Identify which cell holds the provided text, then report its [X, Y] central coordinate. 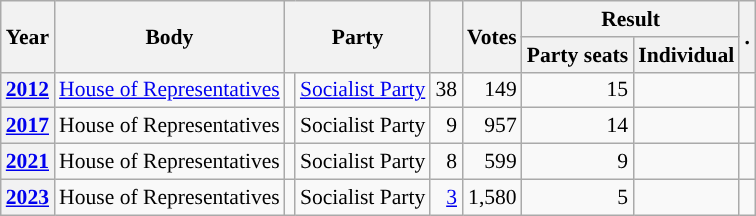
3 [446, 197]
. [747, 36]
Votes [492, 36]
Individual [686, 55]
5 [578, 197]
Year [28, 36]
8 [446, 162]
599 [492, 162]
957 [492, 126]
2012 [28, 90]
2017 [28, 126]
Result [631, 19]
1,580 [492, 197]
Body [170, 36]
2021 [28, 162]
Party seats [578, 55]
38 [446, 90]
14 [578, 126]
Party [358, 36]
149 [492, 90]
15 [578, 90]
2023 [28, 197]
